Scan for the cell matching the given text and deliver its (X, Y) coordinate at center. 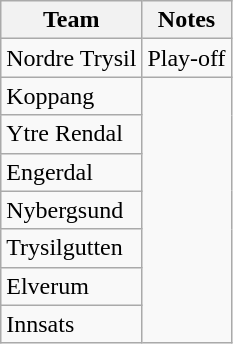
Nordre Trysil (72, 58)
Team (72, 20)
Engerdal (72, 172)
Play-off (186, 58)
Elverum (72, 286)
Trysilgutten (72, 248)
Ytre Rendal (72, 134)
Nybergsund (72, 210)
Koppang (72, 96)
Notes (186, 20)
Innsats (72, 324)
